Return [x, y] of the center of cell containing provided text 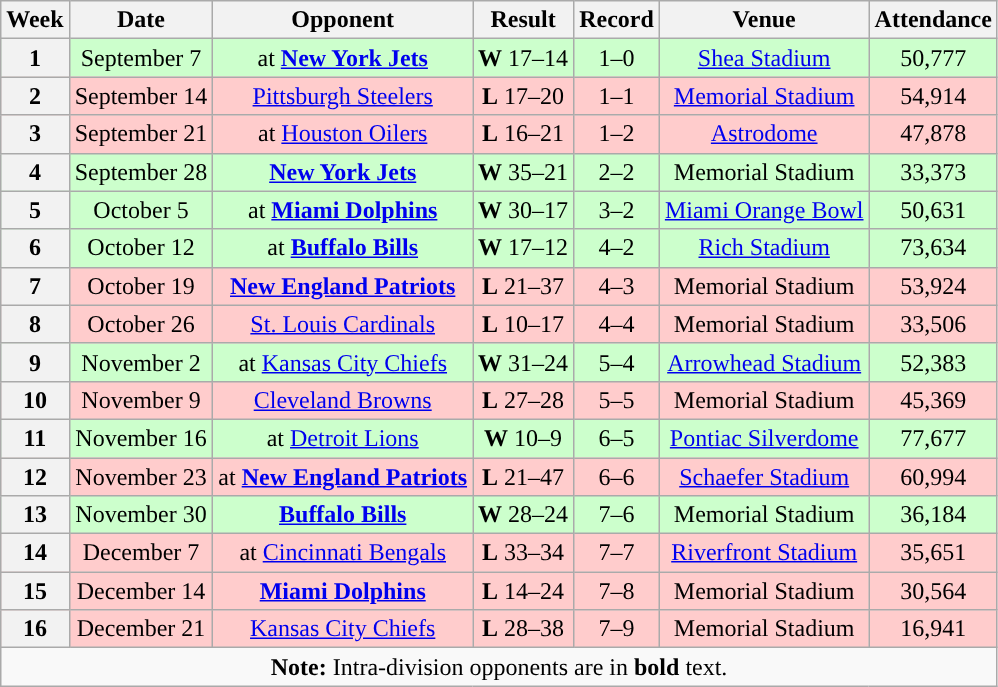
November 2 [141, 362]
Shea Stadium [764, 58]
33,506 [933, 324]
33,373 [933, 172]
11 [35, 438]
8 [35, 324]
54,914 [933, 96]
W 10–9 [524, 438]
L 10–17 [524, 324]
L 28–38 [524, 629]
1–2 [617, 134]
L 33–34 [524, 553]
16,941 [933, 629]
7–7 [617, 553]
W 17–14 [524, 58]
St. Louis Cardinals [343, 324]
45,369 [933, 400]
W 28–24 [524, 515]
at New York Jets [343, 58]
December 21 [141, 629]
December 14 [141, 591]
2–2 [617, 172]
W 31–24 [524, 362]
W 35–21 [524, 172]
November 9 [141, 400]
6–5 [617, 438]
50,777 [933, 58]
7–9 [617, 629]
53,924 [933, 286]
73,634 [933, 248]
Attendance [933, 20]
14 [35, 553]
Pontiac Silverdome [764, 438]
4–3 [617, 286]
L 21–37 [524, 286]
Schaefer Stadium [764, 477]
3–2 [617, 210]
7–6 [617, 515]
Cleveland Browns [343, 400]
7–8 [617, 591]
September 7 [141, 58]
6 [35, 248]
47,878 [933, 134]
October 26 [141, 324]
November 23 [141, 477]
4–2 [617, 248]
60,994 [933, 477]
W 17–12 [524, 248]
3 [35, 134]
1 [35, 58]
Note: Intra-division opponents are in bold text. [500, 667]
15 [35, 591]
New England Patriots [343, 286]
at Kansas City Chiefs [343, 362]
Venue [764, 20]
16 [35, 629]
50,631 [933, 210]
Pittsburgh Steelers [343, 96]
September 28 [141, 172]
L 27–28 [524, 400]
52,383 [933, 362]
October 19 [141, 286]
at Miami Dolphins [343, 210]
36,184 [933, 515]
4 [35, 172]
13 [35, 515]
New York Jets [343, 172]
December 7 [141, 553]
12 [35, 477]
4–4 [617, 324]
Miami Dolphins [343, 591]
at Cincinnati Bengals [343, 553]
77,677 [933, 438]
October 5 [141, 210]
W 30–17 [524, 210]
at Detroit Lions [343, 438]
35,651 [933, 553]
1–1 [617, 96]
Riverfront Stadium [764, 553]
1–0 [617, 58]
Miami Orange Bowl [764, 210]
September 14 [141, 96]
L 21–47 [524, 477]
November 16 [141, 438]
5–5 [617, 400]
L 14–24 [524, 591]
September 21 [141, 134]
6–6 [617, 477]
L 17–20 [524, 96]
2 [35, 96]
Kansas City Chiefs [343, 629]
L 16–21 [524, 134]
Result [524, 20]
November 30 [141, 515]
Rich Stadium [764, 248]
Week [35, 20]
at New England Patriots [343, 477]
5–4 [617, 362]
10 [35, 400]
7 [35, 286]
30,564 [933, 591]
Opponent [343, 20]
5 [35, 210]
October 12 [141, 248]
Buffalo Bills [343, 515]
at Buffalo Bills [343, 248]
Arrowhead Stadium [764, 362]
Date [141, 20]
at Houston Oilers [343, 134]
Astrodome [764, 134]
9 [35, 362]
Record [617, 20]
